Detect which cell encompasses the target text, then output its [x, y] center coordinate. 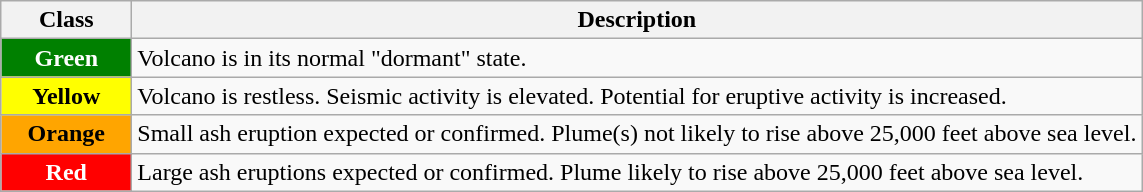
Yellow [66, 96]
Red [66, 172]
Small ash eruption expected or confirmed. Plume(s) not likely to rise above 25,000 feet above sea level. [637, 134]
Orange [66, 134]
Class [66, 20]
Green [66, 58]
Description [637, 20]
Volcano is in its normal "dormant" state. [637, 58]
Volcano is restless. Seismic activity is elevated. Potential for eruptive activity is increased. [637, 96]
Large ash eruptions expected or confirmed. Plume likely to rise above 25,000 feet above sea level. [637, 172]
